Output the (x, y) coordinate of the center of the cell containing the given text.  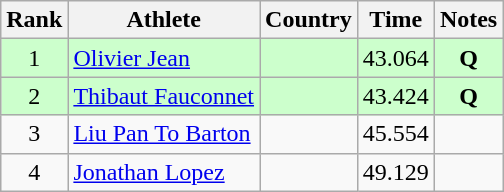
4 (34, 172)
Jonathan Lopez (164, 172)
2 (34, 96)
Athlete (164, 20)
3 (34, 134)
Time (396, 20)
Olivier Jean (164, 58)
45.554 (396, 134)
1 (34, 58)
49.129 (396, 172)
Notes (468, 20)
Liu Pan To Barton (164, 134)
Thibaut Fauconnet (164, 96)
43.424 (396, 96)
Country (309, 20)
43.064 (396, 58)
Rank (34, 20)
